For the text-containing cell, return its midpoint in [x, y] coordinate format. 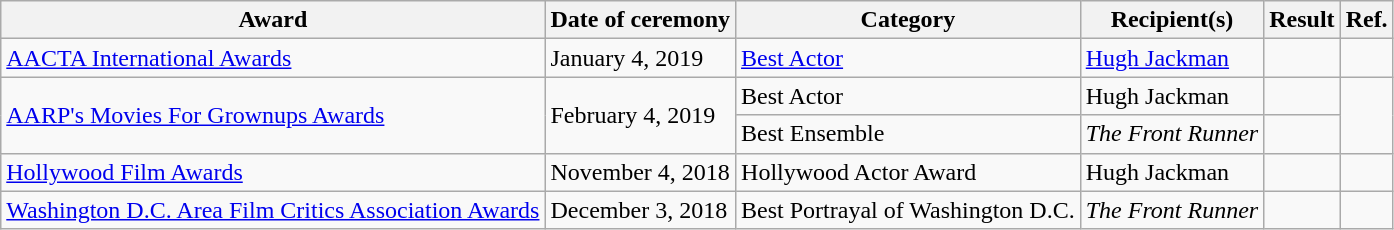
November 4, 2018 [640, 172]
Award [273, 20]
Date of ceremony [640, 20]
Hollywood Film Awards [273, 172]
Result [1302, 20]
Best Portrayal of Washington D.C. [908, 210]
Best Ensemble [908, 134]
AACTA International Awards [273, 58]
January 4, 2019 [640, 58]
December 3, 2018 [640, 210]
February 4, 2019 [640, 115]
Ref. [1366, 20]
Hollywood Actor Award [908, 172]
AARP's Movies For Grownups Awards [273, 115]
Category [908, 20]
Washington D.C. Area Film Critics Association Awards [273, 210]
Recipient(s) [1172, 20]
